Capture the cell that displays the provided text and extract its (X, Y) central coordinate. 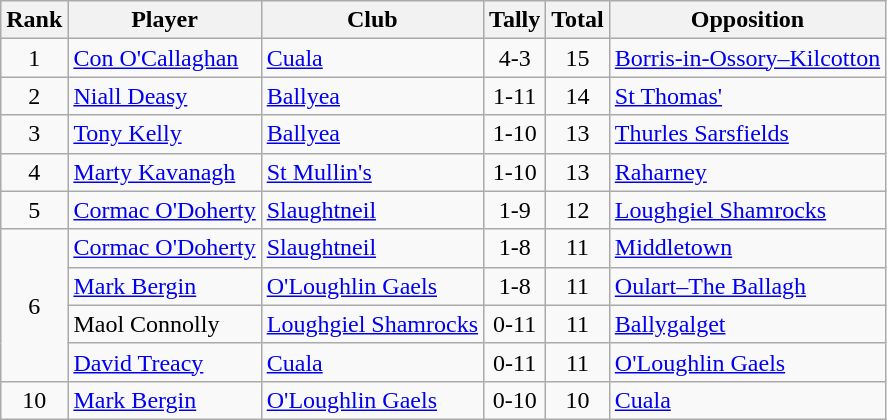
Ballygalget (747, 324)
Oulart–The Ballagh (747, 286)
0-10 (515, 400)
15 (578, 58)
1-11 (515, 96)
Con O'Callaghan (164, 58)
Maol Connolly (164, 324)
David Treacy (164, 362)
Player (164, 20)
6 (34, 305)
Niall Deasy (164, 96)
Rank (34, 20)
Tony Kelly (164, 134)
Opposition (747, 20)
12 (578, 210)
Tally (515, 20)
2 (34, 96)
Club (372, 20)
4 (34, 172)
Total (578, 20)
14 (578, 96)
Raharney (747, 172)
1 (34, 58)
St Thomas' (747, 96)
Thurles Sarsfields (747, 134)
5 (34, 210)
Middletown (747, 248)
1-9 (515, 210)
Marty Kavanagh (164, 172)
St Mullin's (372, 172)
3 (34, 134)
Borris-in-Ossory–Kilcotton (747, 58)
4-3 (515, 58)
